Find where the given text appears and provide that cell's center as [X, Y] coordinate. 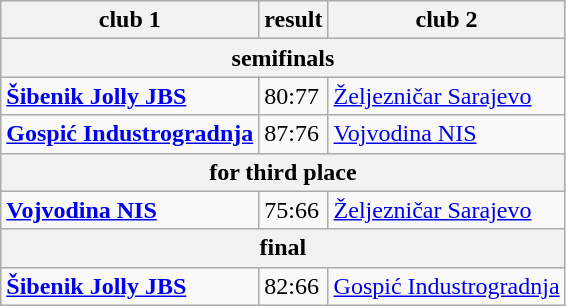
for third place [283, 172]
75:66 [294, 210]
club 2 [446, 20]
87:76 [294, 134]
club 1 [130, 20]
semifinals [283, 58]
82:66 [294, 286]
final [283, 248]
result [294, 20]
80:77 [294, 96]
